Extract the (X, Y) coordinate from the center of the cell holding the provided text.  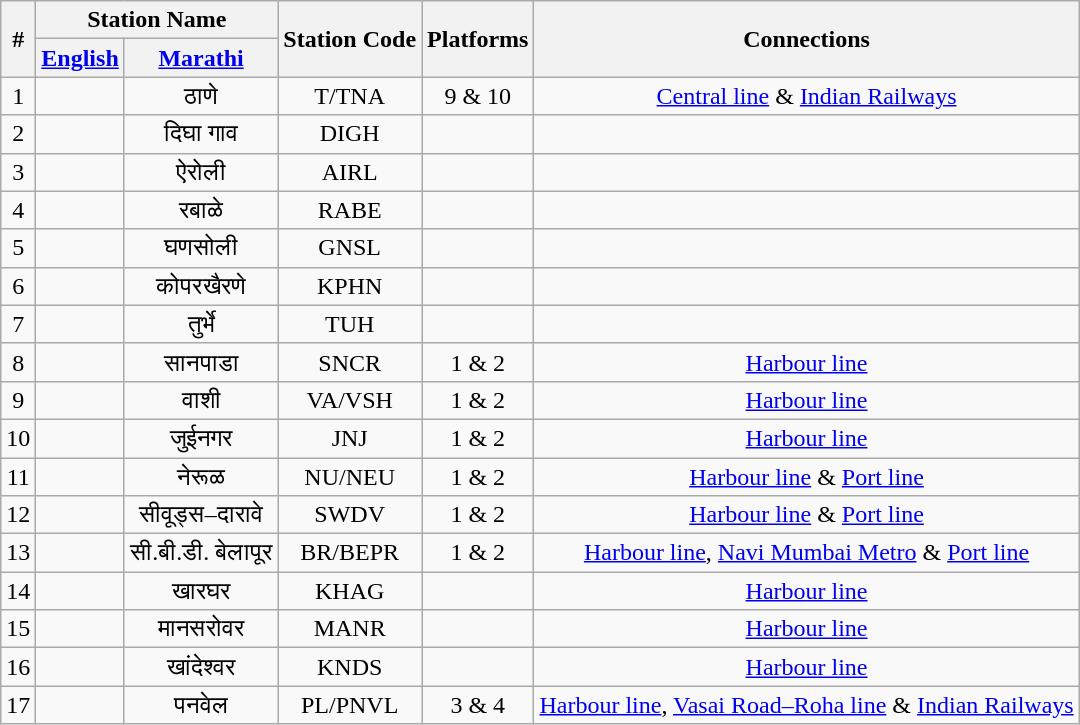
Platforms (478, 39)
SNCR (350, 362)
खारघर (201, 591)
KNDS (350, 667)
DIGH (350, 134)
# (18, 39)
9 (18, 400)
10 (18, 438)
GNSL (350, 248)
English (80, 58)
Harbour line, Navi Mumbai Metro & Port line (806, 553)
सीवूड्स–दारावे (201, 515)
सानपाडा (201, 362)
6 (18, 286)
SWDV (350, 515)
1 (18, 96)
Station Name (157, 20)
11 (18, 477)
RABE (350, 210)
4 (18, 210)
जुईनगर (201, 438)
JNJ (350, 438)
BR/BEPR (350, 553)
मानसरोवर (201, 629)
17 (18, 705)
PL/PNVL (350, 705)
8 (18, 362)
TUH (350, 324)
9 & 10 (478, 96)
Marathi (201, 58)
तुर्भे (201, 324)
16 (18, 667)
सी.बी.डी. बेलापूर (201, 553)
12 (18, 515)
खांदेश्वर (201, 667)
ठाणे (201, 96)
घणसोली (201, 248)
कोपरखैरणे (201, 286)
दिघा गाव (201, 134)
Connections (806, 39)
7 (18, 324)
ऐरोली (201, 172)
3 & 4 (478, 705)
रबाळे (201, 210)
NU/NEU (350, 477)
2 (18, 134)
वाशी (201, 400)
T/TNA (350, 96)
14 (18, 591)
5 (18, 248)
13 (18, 553)
नेरूळ (201, 477)
VA/VSH (350, 400)
पनवेल (201, 705)
Harbour line, Vasai Road–Roha line & Indian Railways (806, 705)
KPHN (350, 286)
Station Code (350, 39)
15 (18, 629)
MANR (350, 629)
Central line & Indian Railways (806, 96)
3 (18, 172)
KHAG (350, 591)
AIRL (350, 172)
